Output the (x, y) coordinate of the center of the cell containing the given text.  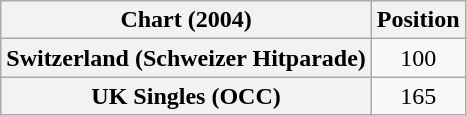
Chart (2004) (186, 20)
Position (418, 20)
UK Singles (OCC) (186, 96)
Switzerland (Schweizer Hitparade) (186, 58)
100 (418, 58)
165 (418, 96)
